Locate the cell with the specified text and output its [x, y] center coordinate. 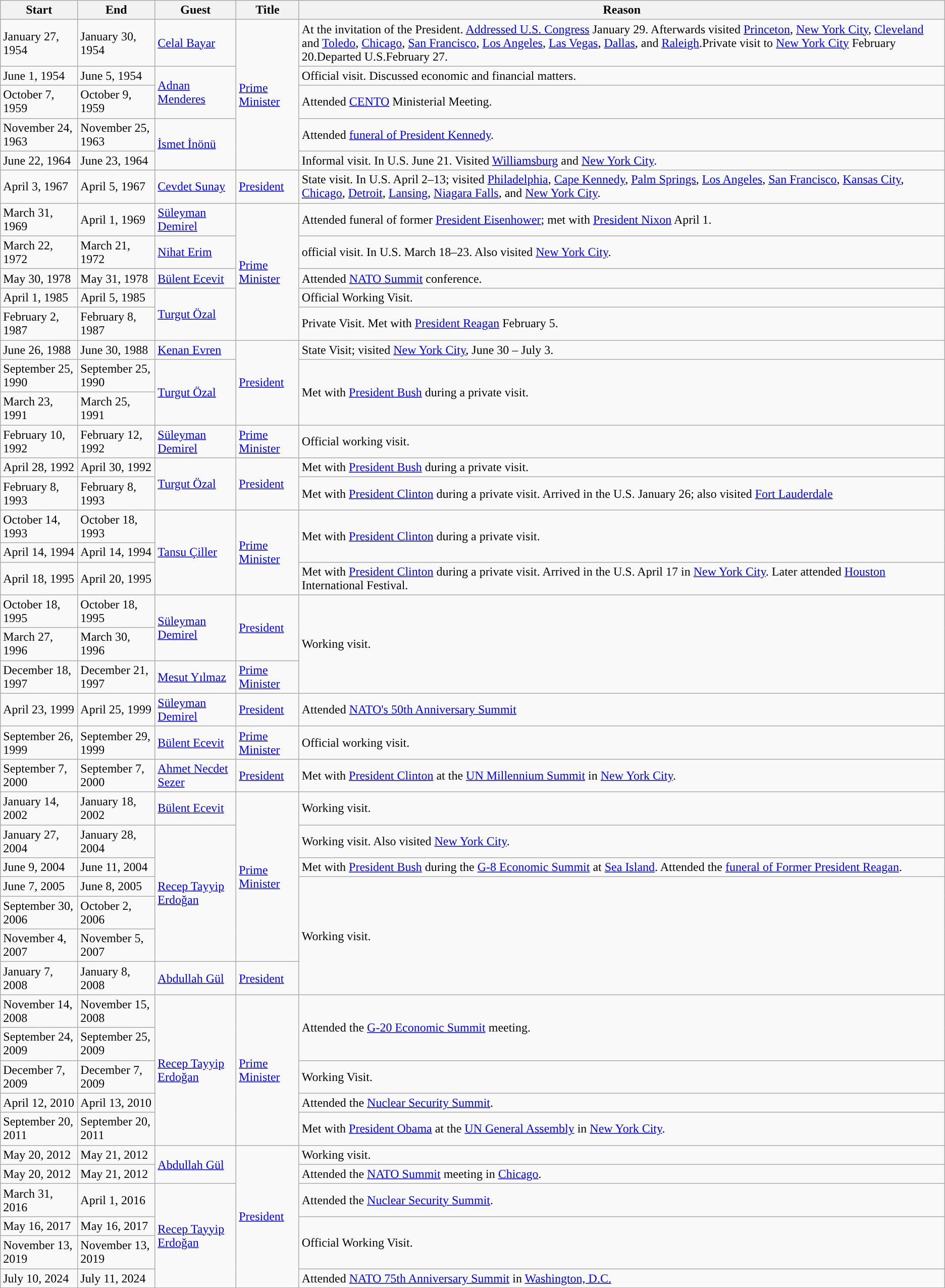
June 11, 2004 [116, 867]
Private Visit. Met with President Reagan February 5. [622, 323]
Met with President Clinton during a private visit. Arrived in the U.S. January 26; also visited Fort Lauderdale [622, 494]
Start [39, 10]
February 12, 1992 [116, 441]
November 4, 2007 [39, 945]
April 18, 1995 [39, 579]
June 8, 2005 [116, 887]
April 1, 1969 [116, 219]
April 3, 1967 [39, 187]
Kenan Evren [196, 350]
April 13, 2010 [116, 1103]
February 8, 1987 [116, 323]
September 25, 2009 [116, 1044]
January 27, 2004 [39, 841]
September 24, 2009 [39, 1044]
March 30, 1996 [116, 644]
October 9, 1959 [116, 102]
Attended NATO Summit conference. [622, 278]
Attended funeral of President Kennedy. [622, 134]
Working visit. Also visited New York City. [622, 841]
March 22, 1972 [39, 252]
February 10, 1992 [39, 441]
October 2, 2006 [116, 913]
Attended the G-20 Economic Summit meeting. [622, 1027]
April 23, 1999 [39, 710]
November 25, 1963 [116, 134]
June 7, 2005 [39, 887]
İsmet İnönü [196, 144]
February 2, 1987 [39, 323]
June 23, 1964 [116, 161]
November 14, 2008 [39, 1011]
January 30, 1954 [116, 43]
April 28, 1992 [39, 468]
January 28, 2004 [116, 841]
Attended CENTO Ministerial Meeting. [622, 102]
Attended NATO's 50th Anniversary Summit [622, 710]
Official visit. Discussed economic and financial matters. [622, 76]
Informal visit. In U.S. June 21. Visited Williamsburg and New York City. [622, 161]
State Visit; visited New York City, June 30 – July 3. [622, 350]
October 14, 1993 [39, 526]
September 29, 1999 [116, 742]
October 7, 1959 [39, 102]
January 8, 2008 [116, 978]
April 5, 1985 [116, 297]
Nihat Erim [196, 252]
July 11, 2024 [116, 1278]
Guest [196, 10]
May 30, 1978 [39, 278]
January 27, 1954 [39, 43]
April 5, 1967 [116, 187]
June 5, 1954 [116, 76]
April 20, 1995 [116, 579]
April 1, 1985 [39, 297]
March 25, 1991 [116, 409]
June 1, 1954 [39, 76]
official visit. In U.S. March 18–23. Also visited New York City. [622, 252]
Met with President Clinton during a private visit. [622, 536]
Tansu Çiller [196, 552]
April 30, 1992 [116, 468]
Reason [622, 10]
Adnan Menderes [196, 92]
Title [268, 10]
End [116, 10]
March 21, 1972 [116, 252]
June 9, 2004 [39, 867]
Mesut Yılmaz [196, 677]
October 18, 1993 [116, 526]
May 31, 1978 [116, 278]
Cevdet Sunay [196, 187]
April 1, 2016 [116, 1200]
April 12, 2010 [39, 1103]
November 15, 2008 [116, 1011]
July 10, 2024 [39, 1278]
Attended NATO 75th Anniversary Summit in Washington, D.C. [622, 1278]
March 31, 2016 [39, 1200]
January 14, 2002 [39, 808]
April 25, 1999 [116, 710]
November 24, 1963 [39, 134]
June 30, 1988 [116, 350]
December 18, 1997 [39, 677]
June 22, 1964 [39, 161]
September 30, 2006 [39, 913]
June 26, 1988 [39, 350]
Celal Bayar [196, 43]
Met with President Obama at the UN General Assembly in New York City. [622, 1129]
September 26, 1999 [39, 742]
Met with President Clinton during a private visit. Arrived in the U.S. April 17 in New York City. Later attended Houston International Festival. [622, 579]
January 18, 2002 [116, 808]
December 21, 1997 [116, 677]
March 27, 1996 [39, 644]
March 31, 1969 [39, 219]
Met with President Bush during the G-8 Economic Summit at Sea Island. Attended the funeral of Former President Reagan. [622, 867]
March 23, 1991 [39, 409]
Attended the NATO Summit meeting in Chicago. [622, 1174]
January 7, 2008 [39, 978]
Attended funeral of former President Eisenhower; met with President Nixon April 1. [622, 219]
Met with President Clinton at the UN Millennium Summit in New York City. [622, 776]
Ahmet Necdet Sezer [196, 776]
November 5, 2007 [116, 945]
Working Visit. [622, 1076]
